Locate the cell with the specified text and output its (x, y) center coordinate. 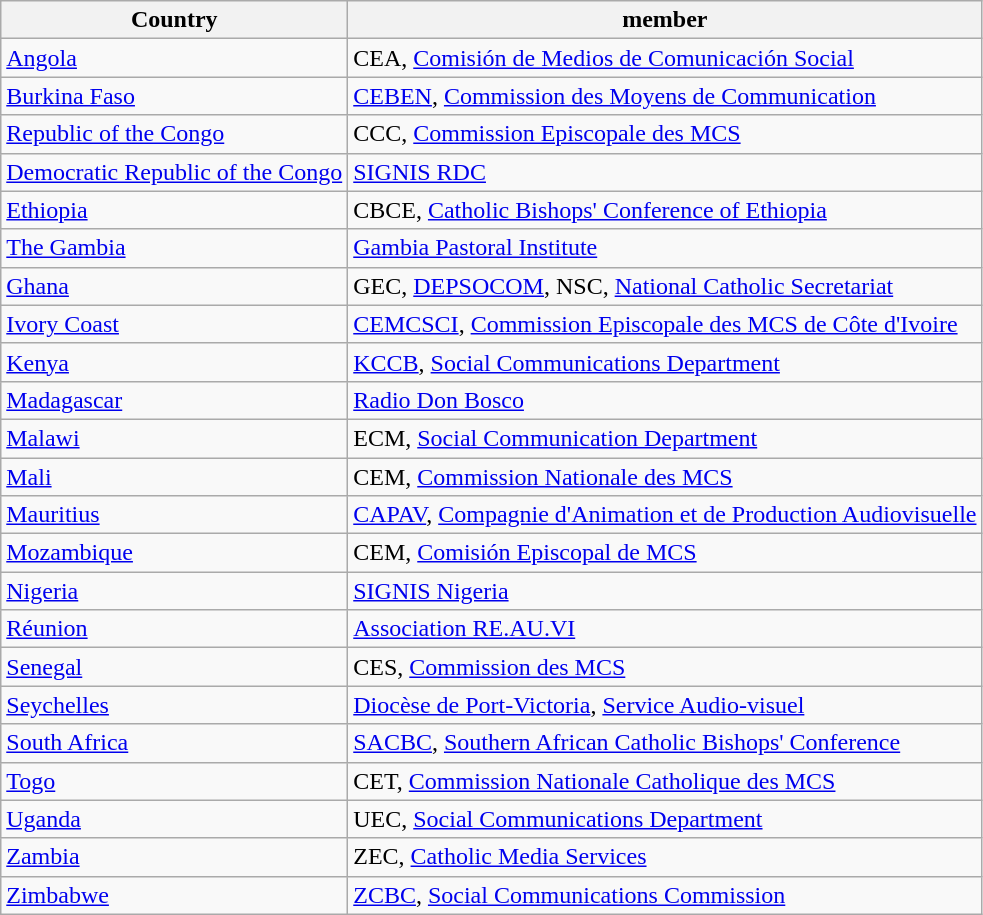
CAPAV, Compagnie d'Animation et de Production Audiovisuelle (665, 515)
Zimbabwe (174, 895)
SIGNIS Nigeria (665, 591)
Senegal (174, 667)
ZCBC, Social Communications Commission (665, 895)
CBCE, Catholic Bishops' Conference of Ethiopia (665, 210)
Uganda (174, 819)
Mozambique (174, 553)
Togo (174, 781)
CET, Commission Nationale Catholique des MCS (665, 781)
ECM, Social Communication Department (665, 438)
CCC, Commission Episcopale des MCS (665, 134)
member (665, 20)
Burkina Faso (174, 96)
Madagascar (174, 400)
Gambia Pastoral Institute (665, 248)
KCCB, Social Communications Department (665, 362)
CES, Commission des MCS (665, 667)
Mali (174, 477)
The Gambia (174, 248)
Réunion (174, 629)
Ethiopia (174, 210)
Angola (174, 58)
Republic of the Congo (174, 134)
CEM, Commission Nationale des MCS (665, 477)
Ivory Coast (174, 324)
Association RE.AU.VI (665, 629)
ZEC, Catholic Media Services (665, 857)
Country (174, 20)
SACBC, Southern African Catholic Bishops' Conference (665, 743)
Diocèse de Port-Victoria, Service Audio-visuel (665, 705)
GEC, DEPSOCOM, NSC, National Catholic Secretariat (665, 286)
Seychelles (174, 705)
Democratic Republic of the Congo (174, 172)
CEMCSCI, Commission Episcopale des MCS de Côte d'Ivoire (665, 324)
South Africa (174, 743)
CEM, Comisión Episcopal de MCS (665, 553)
CEA, Comisión de Medios de Comunicación Social (665, 58)
Kenya (174, 362)
Ghana (174, 286)
Mauritius (174, 515)
Malawi (174, 438)
Radio Don Bosco (665, 400)
Zambia (174, 857)
UEC, Social Communications Department (665, 819)
CEBEN, Commission des Moyens de Communication (665, 96)
Nigeria (174, 591)
SIGNIS RDC (665, 172)
